Return [X, Y] of the center of cell containing provided text 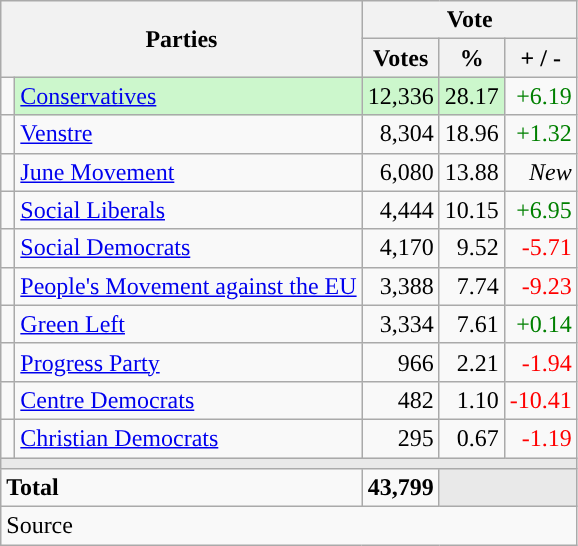
7.61 [472, 324]
+6.19 [540, 96]
+1.32 [540, 134]
12,336 [400, 96]
9.52 [472, 248]
Social Democrats [188, 248]
Social Liberals [188, 210]
4,170 [400, 248]
3,388 [400, 286]
June Movement [188, 172]
10.15 [472, 210]
Centre Democrats [188, 400]
Venstre [188, 134]
Source [290, 526]
8,304 [400, 134]
3,334 [400, 324]
43,799 [400, 488]
7.74 [472, 286]
New [540, 172]
18.96 [472, 134]
-1.19 [540, 438]
Vote [470, 20]
Conservatives [188, 96]
966 [400, 362]
-1.94 [540, 362]
Votes [400, 58]
+ / - [540, 58]
0.67 [472, 438]
4,444 [400, 210]
28.17 [472, 96]
% [472, 58]
Green Left [188, 324]
-5.71 [540, 248]
1.10 [472, 400]
482 [400, 400]
6,080 [400, 172]
-10.41 [540, 400]
295 [400, 438]
2.21 [472, 362]
Progress Party [188, 362]
13.88 [472, 172]
Christian Democrats [188, 438]
+0.14 [540, 324]
+6.95 [540, 210]
-9.23 [540, 286]
People's Movement against the EU [188, 286]
Parties [182, 39]
Total [182, 488]
